Search for the cell housing the specified text and yield its (X, Y) center coordinate. 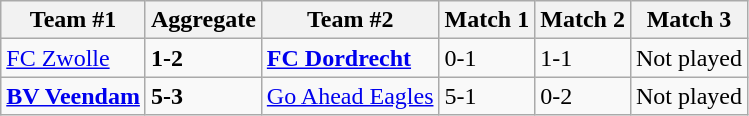
1-1 (583, 58)
Match 2 (583, 20)
FC Zwolle (74, 58)
5-1 (487, 96)
BV Veendam (74, 96)
1-2 (203, 58)
Go Ahead Eagles (350, 96)
Match 3 (688, 20)
Team #1 (74, 20)
Team #2 (350, 20)
5-3 (203, 96)
0-1 (487, 58)
Aggregate (203, 20)
FC Dordrecht (350, 58)
Match 1 (487, 20)
0-2 (583, 96)
